Scan for the cell matching the given text and deliver its [X, Y] coordinate at center. 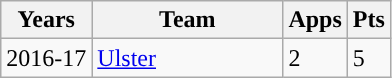
2 [315, 58]
Team [188, 20]
Ulster [188, 58]
Pts [368, 20]
2016-17 [46, 58]
Years [46, 20]
5 [368, 58]
Apps [315, 20]
